For the text-containing cell, return its midpoint in [X, Y] coordinate format. 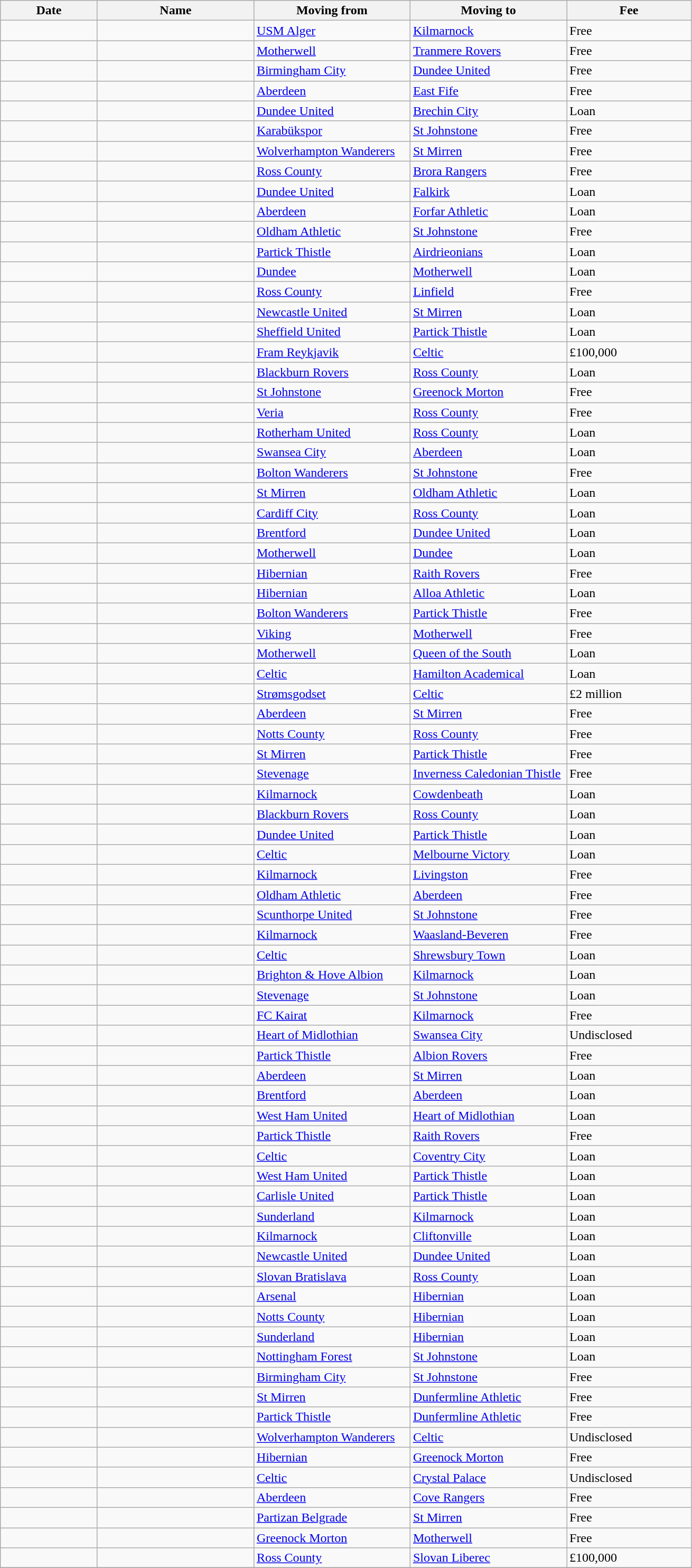
Waasland-Beveren [488, 935]
Brighton & Hove Albion [332, 975]
USM Alger [332, 31]
Brechin City [488, 111]
Moving to [488, 11]
Moving from [332, 11]
Arsenal [332, 1297]
Carlisle United [332, 1196]
Slovan Liberec [488, 1558]
Linfield [488, 292]
Cardiff City [332, 513]
Rotherham United [332, 432]
FC Kairat [332, 1015]
Viking [332, 634]
Airdrieonians [488, 252]
Coventry City [488, 1156]
Name [175, 11]
East Fife [488, 91]
Fee [629, 11]
Forfar Athletic [488, 211]
Crystal Palace [488, 1477]
Inverness Caledonian Thistle [488, 774]
Albion Rovers [488, 1055]
Cliftonville [488, 1236]
Karabükspor [332, 131]
Strømsgodset [332, 694]
Scunthorpe United [332, 915]
Melbourne Victory [488, 854]
Partizan Belgrade [332, 1517]
Nottingham Forest [332, 1357]
Fram Reykjavik [332, 352]
Cove Rangers [488, 1497]
Date [49, 11]
Alloa Athletic [488, 593]
Livingston [488, 874]
Slovan Bratislava [332, 1277]
Brora Rangers [488, 171]
Shrewsbury Town [488, 955]
Hamilton Academical [488, 674]
Tranmere Rovers [488, 51]
£2 million [629, 694]
Cowdenbeath [488, 794]
Falkirk [488, 191]
Sheffield United [332, 332]
Veria [332, 412]
Queen of the South [488, 654]
